Pinpoint the cell where the given text exists, returning its [x, y] midpoint coordinate. 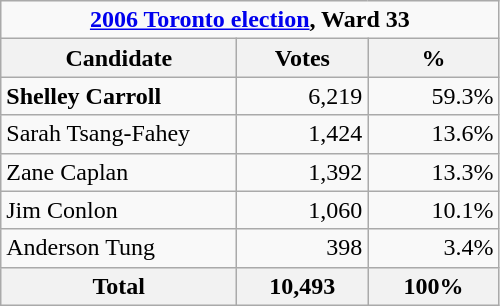
Jim Conlon [119, 210]
13.3% [434, 172]
1,060 [302, 210]
10,493 [302, 286]
Total [119, 286]
1,424 [302, 134]
3.4% [434, 248]
Votes [302, 58]
398 [302, 248]
100% [434, 286]
Candidate [119, 58]
59.3% [434, 96]
Shelley Carroll [119, 96]
13.6% [434, 134]
10.1% [434, 210]
6,219 [302, 96]
Sarah Tsang-Fahey [119, 134]
Zane Caplan [119, 172]
% [434, 58]
1,392 [302, 172]
Anderson Tung [119, 248]
2006 Toronto election, Ward 33 [250, 20]
